From the cell containing the given text, extract its center point as (x, y) coordinate. 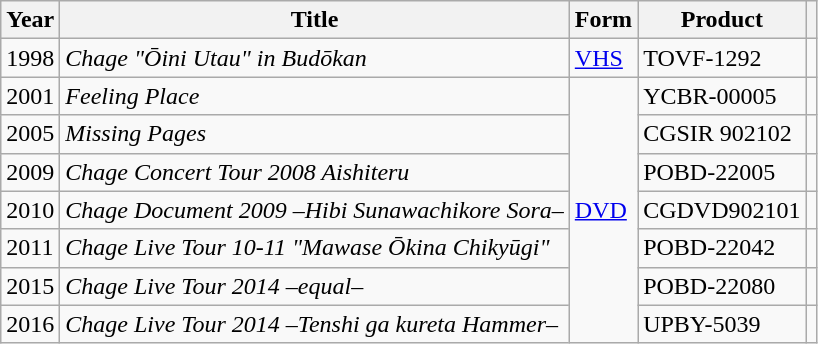
UPBY-5039 (722, 324)
2010 (30, 210)
2001 (30, 96)
Chage Concert Tour 2008 Aishiteru (314, 172)
2015 (30, 286)
Product (722, 20)
Chage Live Tour 2014 –equal– (314, 286)
CGSIR 902102 (722, 134)
CGDVD902101 (722, 210)
Feeling Place (314, 96)
Chage Document 2009 –Hibi Sunawachikore Sora– (314, 210)
POBD-22080 (722, 286)
POBD-22042 (722, 248)
Chage Live Tour 10-11 "Mawase Ōkina Chikyūgi" (314, 248)
Title (314, 20)
DVD (603, 210)
1998 (30, 58)
Chage Live Tour 2014 –Tenshi ga kureta Hammer– (314, 324)
YCBR-00005 (722, 96)
Missing Pages (314, 134)
Year (30, 20)
2011 (30, 248)
Chage "Ōini Utau" in Budōkan (314, 58)
VHS (603, 58)
Form (603, 20)
2016 (30, 324)
2009 (30, 172)
TOVF-1292 (722, 58)
2005 (30, 134)
POBD-22005 (722, 172)
